Find where the given text appears and provide that cell's center as [x, y] coordinate. 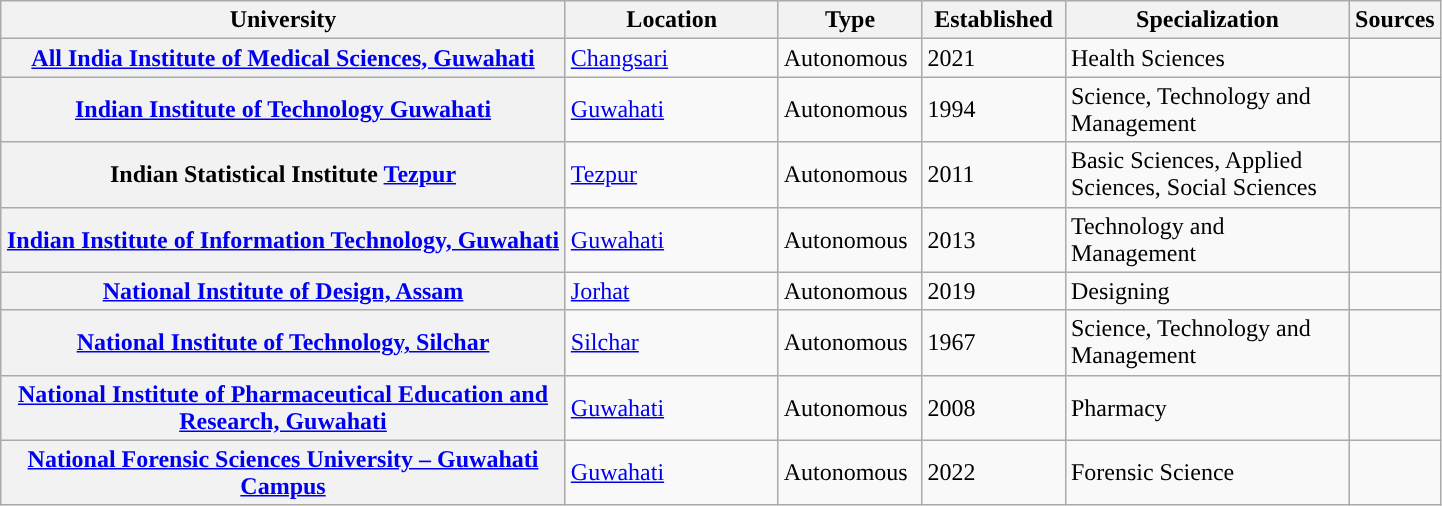
National Institute of Pharmaceutical Education and Research, Guwahati [284, 408]
Designing [1207, 291]
Established [994, 20]
Indian Statistical Institute Tezpur [284, 174]
All India Institute of Medical Sciences, Guwahati [284, 58]
Tezpur [672, 174]
Jorhat [672, 291]
2011 [994, 174]
National Forensic Sciences University – Guwahati Campus [284, 472]
Basic Sciences, Applied Sciences, Social Sciences [1207, 174]
National Institute of Technology, Silchar [284, 342]
Silchar [672, 342]
Health Sciences [1207, 58]
2022 [994, 472]
2013 [994, 240]
University [284, 20]
Technology and Management [1207, 240]
Type [850, 20]
Location [672, 20]
Forensic Science [1207, 472]
Indian Institute of Technology Guwahati [284, 110]
Changsari [672, 58]
Sources [1396, 20]
1994 [994, 110]
National Institute of Design, Assam [284, 291]
Indian Institute of Information Technology, Guwahati [284, 240]
2008 [994, 408]
2019 [994, 291]
Pharmacy [1207, 408]
2021 [994, 58]
Specialization [1207, 20]
1967 [994, 342]
